Detect which cell encompasses the target text, then output its [X, Y] center coordinate. 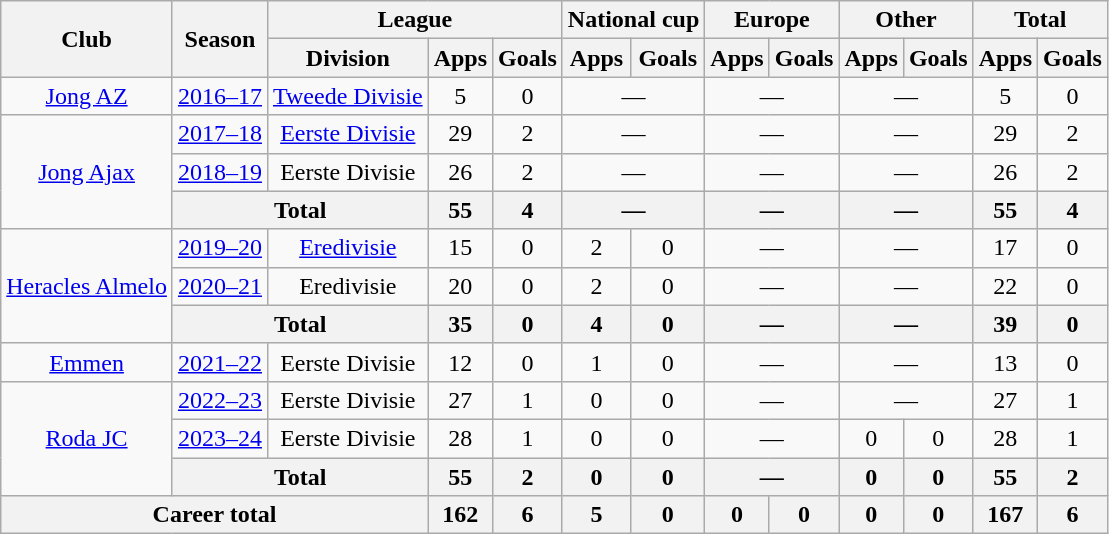
Jong Ajax [87, 172]
Jong AZ [87, 96]
15 [460, 248]
2020–21 [220, 286]
Season [220, 39]
Club [87, 39]
2017–18 [220, 134]
2022–23 [220, 400]
Europe [772, 20]
35 [460, 324]
National cup [633, 20]
20 [460, 286]
Tweede Divisie [348, 96]
39 [1005, 324]
2019–20 [220, 248]
2018–19 [220, 172]
2016–17 [220, 96]
Division [348, 58]
Roda JC [87, 438]
Other [906, 20]
League [414, 20]
162 [460, 515]
2023–24 [220, 438]
13 [1005, 362]
12 [460, 362]
22 [1005, 286]
17 [1005, 248]
Career total [214, 515]
Emmen [87, 362]
Heracles Almelo [87, 286]
2021–22 [220, 362]
167 [1005, 515]
